Return (x, y) of the center of cell containing provided text 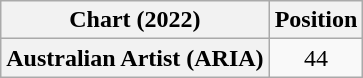
44 (316, 58)
Australian Artist (ARIA) (135, 58)
Position (316, 20)
Chart (2022) (135, 20)
